Search for the cell housing the specified text and yield its (x, y) center coordinate. 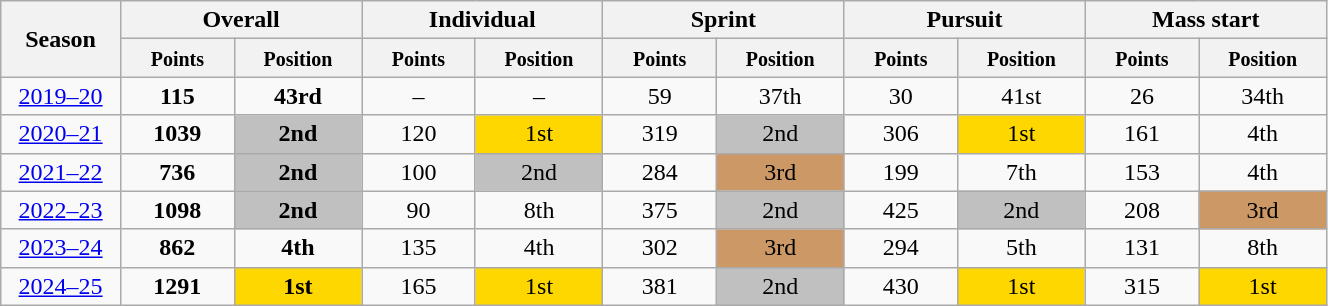
862 (177, 248)
Season (61, 39)
135 (419, 248)
302 (660, 248)
2023–24 (61, 248)
Sprint (724, 20)
425 (901, 210)
30 (901, 96)
294 (901, 248)
375 (660, 210)
90 (419, 210)
381 (660, 286)
26 (1142, 96)
208 (1142, 210)
5th (1022, 248)
284 (660, 172)
161 (1142, 134)
306 (901, 134)
2024–25 (61, 286)
43rd (298, 96)
2022–23 (61, 210)
41st (1022, 96)
Mass start (1206, 20)
100 (419, 172)
Overall (240, 20)
2020–21 (61, 134)
736 (177, 172)
2019–20 (61, 96)
Individual (482, 20)
115 (177, 96)
153 (1142, 172)
Pursuit (964, 20)
131 (1142, 248)
315 (1142, 286)
59 (660, 96)
120 (419, 134)
34th (1263, 96)
430 (901, 286)
1098 (177, 210)
1039 (177, 134)
2021–22 (61, 172)
199 (901, 172)
1291 (177, 286)
37th (780, 96)
165 (419, 286)
319 (660, 134)
7th (1022, 172)
